Output the [X, Y] coordinate of the center of the cell containing the given text.  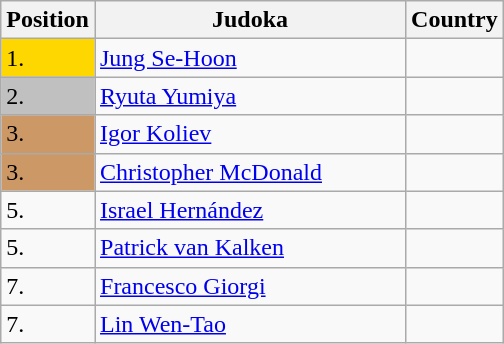
Israel Hernández [250, 210]
Patrick van Kalken [250, 248]
Christopher McDonald [250, 172]
Ryuta Yumiya [250, 96]
2. [48, 96]
Judoka [250, 20]
1. [48, 58]
Country [455, 20]
Igor Koliev [250, 134]
Position [48, 20]
Francesco Giorgi [250, 286]
Jung Se-Hoon [250, 58]
Lin Wen-Tao [250, 324]
